Return [X, Y] of the center of cell containing provided text 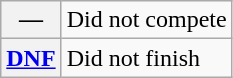
— [31, 20]
DNF [31, 58]
Did not compete [146, 20]
Did not finish [146, 58]
